Provide the (X, Y) coordinate of the cell's center where the given text is located.  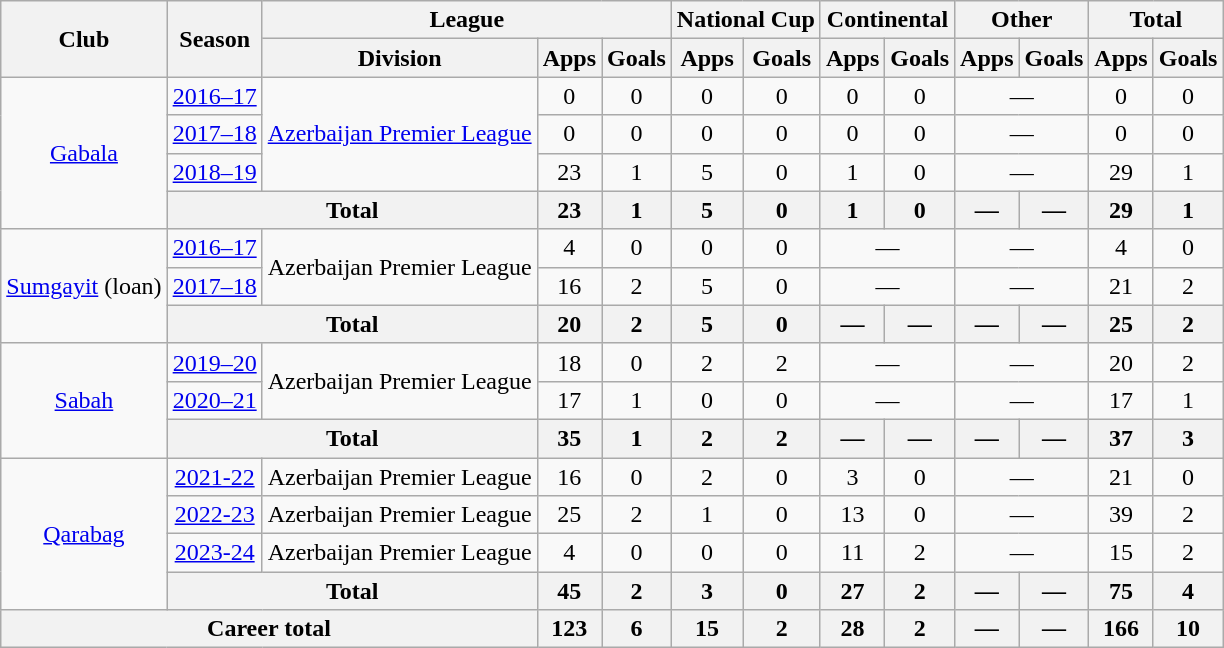
18 (569, 362)
75 (1121, 591)
2020–21 (214, 400)
League (466, 20)
45 (569, 591)
Division (400, 58)
National Cup (746, 20)
Qarabag (84, 534)
11 (852, 553)
Career total (269, 629)
123 (569, 629)
2019–20 (214, 362)
28 (852, 629)
35 (569, 438)
10 (1188, 629)
2021-22 (214, 477)
Gabala (84, 153)
37 (1121, 438)
Sabah (84, 400)
Season (214, 39)
39 (1121, 515)
Other (1022, 20)
2023-24 (214, 553)
Continental (887, 20)
166 (1121, 629)
Club (84, 39)
6 (637, 629)
2018–19 (214, 172)
13 (852, 515)
27 (852, 591)
2022-23 (214, 515)
Sumgayit (loan) (84, 286)
